Determine the [X, Y] coordinate at the center of the cell enclosing the given text.  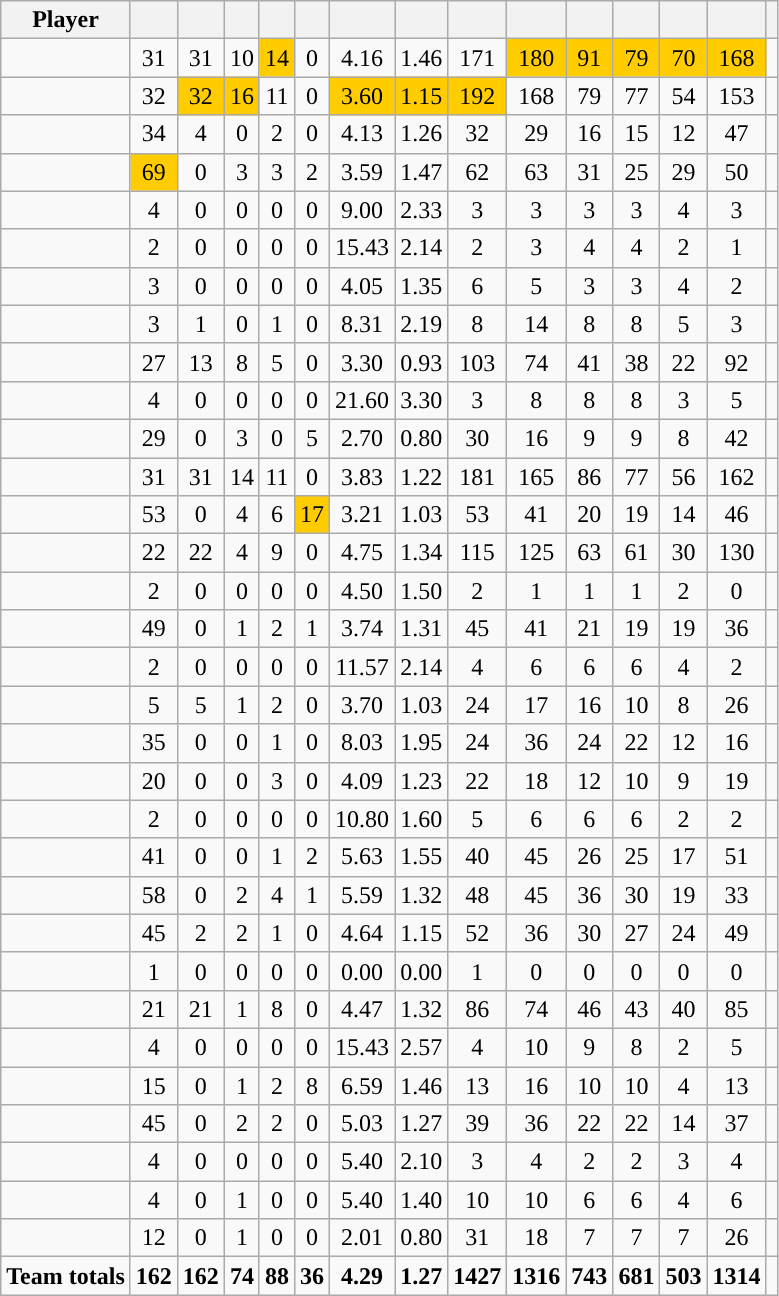
1.34 [422, 553]
5.59 [362, 895]
10.80 [362, 819]
52 [478, 933]
54 [684, 96]
43 [636, 1009]
35 [154, 743]
180 [536, 58]
9.00 [362, 210]
1.55 [422, 857]
2.57 [422, 1047]
2.33 [422, 210]
1.35 [422, 286]
11.57 [362, 667]
1.22 [422, 477]
92 [736, 362]
3.74 [362, 629]
85 [736, 1009]
2.19 [422, 324]
0.93 [422, 362]
171 [478, 58]
38 [636, 362]
21.60 [362, 400]
62 [478, 172]
Team totals [66, 1276]
3.70 [362, 705]
103 [478, 362]
4.29 [362, 1276]
4.13 [362, 134]
1.47 [422, 172]
51 [736, 857]
165 [536, 477]
91 [590, 58]
37 [736, 1124]
181 [478, 477]
3.21 [362, 515]
1.23 [422, 781]
70 [684, 58]
125 [536, 553]
8.03 [362, 743]
4.75 [362, 553]
Player [66, 20]
4.47 [362, 1009]
34 [154, 134]
48 [478, 895]
192 [478, 96]
4.05 [362, 286]
50 [736, 172]
5.63 [362, 857]
1.50 [422, 591]
4.64 [362, 933]
1.60 [422, 819]
153 [736, 96]
69 [154, 172]
1316 [536, 1276]
88 [276, 1276]
4.09 [362, 781]
1.31 [422, 629]
1.40 [422, 1200]
3.60 [362, 96]
6.59 [362, 1085]
33 [736, 895]
743 [590, 1276]
47 [736, 134]
1.95 [422, 743]
4.16 [362, 58]
503 [684, 1276]
5.03 [362, 1124]
3.59 [362, 172]
39 [478, 1124]
115 [478, 553]
3.83 [362, 477]
8.31 [362, 324]
681 [636, 1276]
2.70 [362, 438]
2.01 [362, 1238]
58 [154, 895]
4.50 [362, 591]
1427 [478, 1276]
1.26 [422, 134]
130 [736, 553]
2.10 [422, 1162]
42 [736, 438]
61 [636, 553]
56 [684, 477]
1314 [736, 1276]
